Provide the [x, y] coordinate of the cell's center where the given text is located.  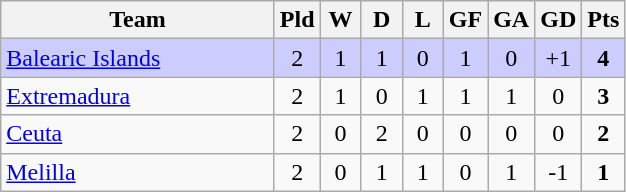
Balearic Islands [138, 58]
Pts [604, 20]
GD [558, 20]
Melilla [138, 172]
-1 [558, 172]
+1 [558, 58]
4 [604, 58]
Ceuta [138, 134]
L [422, 20]
Extremadura [138, 96]
Pld [297, 20]
Team [138, 20]
GF [465, 20]
GA [512, 20]
3 [604, 96]
W [340, 20]
D [382, 20]
